Search for the cell housing the specified text and yield its (x, y) center coordinate. 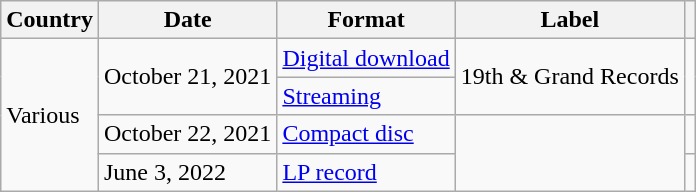
Digital download (366, 58)
October 21, 2021 (187, 77)
Format (366, 20)
19th & Grand Records (570, 77)
Country (50, 20)
Label (570, 20)
October 22, 2021 (187, 134)
Streaming (366, 96)
June 3, 2022 (187, 172)
Compact disc (366, 134)
Date (187, 20)
LP record (366, 172)
Various (50, 115)
